From the cell containing the given text, extract its center point as [x, y] coordinate. 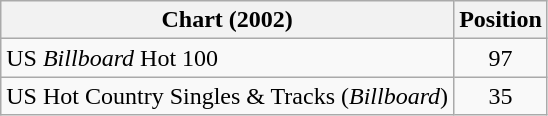
US Billboard Hot 100 [228, 58]
US Hot Country Singles & Tracks (Billboard) [228, 96]
Chart (2002) [228, 20]
Position [501, 20]
35 [501, 96]
97 [501, 58]
